Return (x, y) of the center of cell containing provided text 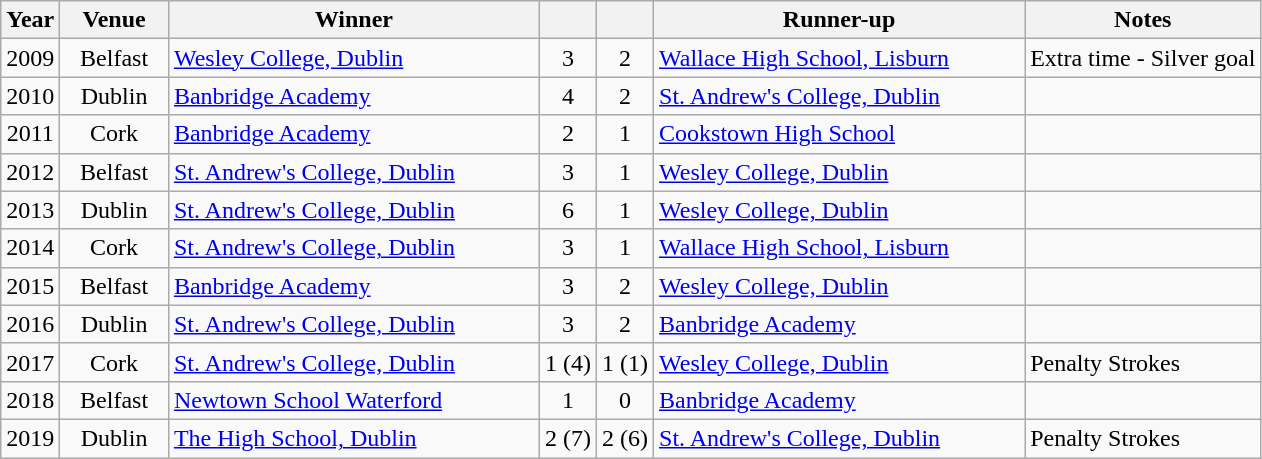
6 (568, 210)
Notes (1143, 20)
Venue (114, 20)
The High School, Dublin (354, 438)
2014 (30, 248)
2 (6) (624, 438)
Newtown School Waterford (354, 400)
2016 (30, 324)
2013 (30, 210)
2011 (30, 134)
Cookstown High School (840, 134)
2 (7) (568, 438)
1 (1) (624, 362)
2018 (30, 400)
0 (624, 400)
2010 (30, 96)
2019 (30, 438)
4 (568, 96)
Extra time - Silver goal (1143, 58)
2017 (30, 362)
2009 (30, 58)
Winner (354, 20)
Runner-up (840, 20)
2015 (30, 286)
1 (4) (568, 362)
Year (30, 20)
2012 (30, 172)
